Identify which cell holds the provided text, then report its [x, y] central coordinate. 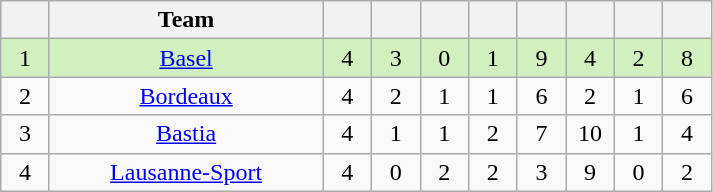
7 [542, 134]
10 [590, 134]
Team [186, 20]
Bastia [186, 134]
Lausanne-Sport [186, 172]
8 [688, 58]
Basel [186, 58]
Bordeaux [186, 96]
